Output the [x, y] coordinate of the center of the cell containing the given text.  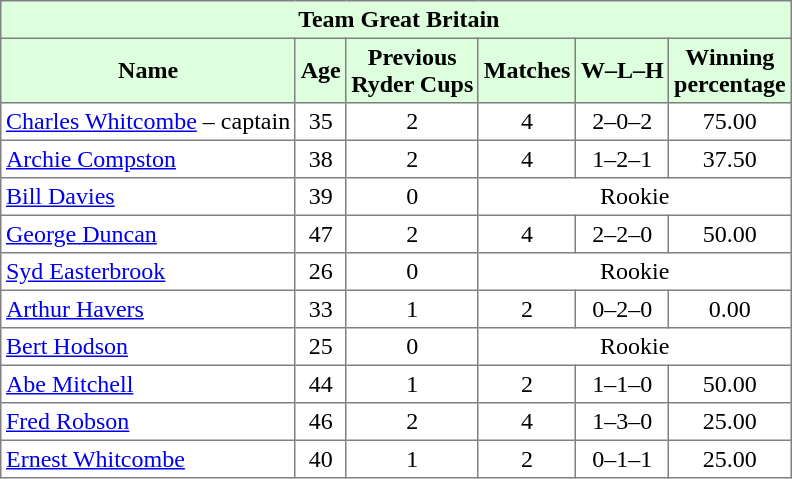
2–0–2 [622, 122]
38 [320, 159]
Bert Hodson [148, 347]
Charles Whitcombe – captain [148, 122]
0–1–1 [622, 459]
W–L–H [622, 70]
Matches [526, 70]
37.50 [730, 159]
Team Great Britain [396, 20]
33 [320, 309]
Name [148, 70]
Arthur Havers [148, 309]
Fred Robson [148, 422]
PreviousRyder Cups [412, 70]
George Duncan [148, 234]
75.00 [730, 122]
39 [320, 197]
26 [320, 272]
25 [320, 347]
40 [320, 459]
35 [320, 122]
47 [320, 234]
Bill Davies [148, 197]
Archie Compston [148, 159]
46 [320, 422]
Syd Easterbrook [148, 272]
Age [320, 70]
44 [320, 384]
Ernest Whitcombe [148, 459]
Abe Mitchell [148, 384]
2–2–0 [622, 234]
Winningpercentage [730, 70]
1–1–0 [622, 384]
0–2–0 [622, 309]
1–2–1 [622, 159]
1–3–0 [622, 422]
0.00 [730, 309]
